From the cell containing the given text, extract its center point as (x, y) coordinate. 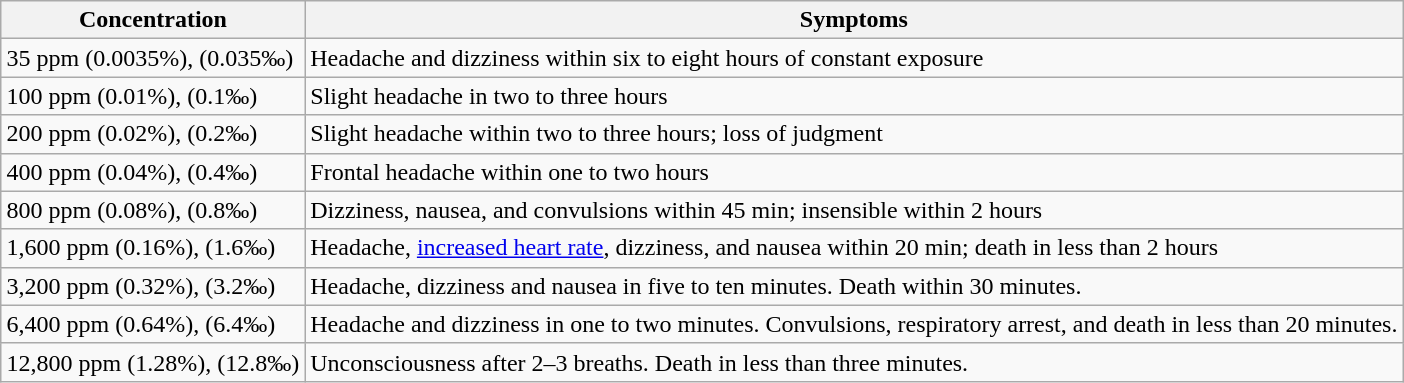
Headache and dizziness within six to eight hours of constant exposure (854, 58)
Slight headache in two to three hours (854, 96)
100 ppm (0.01%), (0.1‰) (153, 96)
3,200 ppm (0.32%), (3.2‰) (153, 286)
Headache and dizziness in one to two minutes. Convulsions, respiratory arrest, and death in less than 20 minutes. (854, 324)
35 ppm (0.0035%), (0.035‰) (153, 58)
Dizziness, nausea, and convulsions within 45 min; insensible within 2 hours (854, 210)
Frontal headache within one to two hours (854, 172)
200 ppm (0.02%), (0.2‰) (153, 134)
Concentration (153, 20)
Headache, dizziness and nausea in five to ten minutes. Death within 30 minutes. (854, 286)
400 ppm (0.04%), (0.4‰) (153, 172)
800 ppm (0.08%), (0.8‰) (153, 210)
Headache, increased heart rate, dizziness, and nausea within 20 min; death in less than 2 hours (854, 248)
1,600 ppm (0.16%), (1.6‰) (153, 248)
12,800 ppm (1.28%), (12.8‰) (153, 362)
Slight headache within two to three hours; loss of judgment (854, 134)
Unconsciousness after 2–3 breaths. Death in less than three minutes. (854, 362)
6,400 ppm (0.64%), (6.4‰) (153, 324)
Symptoms (854, 20)
